Extract the (X, Y) coordinate from the center of the cell holding the provided text.  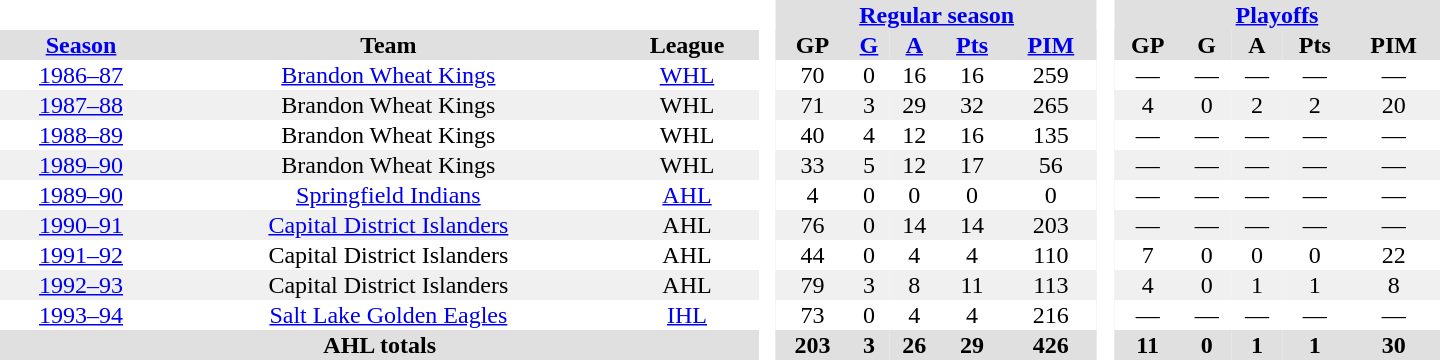
79 (812, 285)
1987–88 (81, 105)
135 (1052, 135)
1991–92 (81, 255)
44 (812, 255)
76 (812, 225)
1990–91 (81, 225)
1993–94 (81, 315)
Team (388, 45)
League (688, 45)
1988–89 (81, 135)
Salt Lake Golden Eagles (388, 315)
Regular season (936, 15)
70 (812, 75)
Season (81, 45)
5 (869, 165)
426 (1052, 345)
AHL totals (380, 345)
IHL (688, 315)
73 (812, 315)
20 (1394, 105)
1986–87 (81, 75)
259 (1052, 75)
22 (1394, 255)
32 (972, 105)
40 (812, 135)
265 (1052, 105)
Playoffs (1277, 15)
1992–93 (81, 285)
110 (1052, 255)
Springfield Indians (388, 195)
26 (914, 345)
113 (1052, 285)
56 (1052, 165)
71 (812, 105)
216 (1052, 315)
17 (972, 165)
30 (1394, 345)
33 (812, 165)
7 (1148, 255)
